Search for the cell housing the specified text and yield its [X, Y] center coordinate. 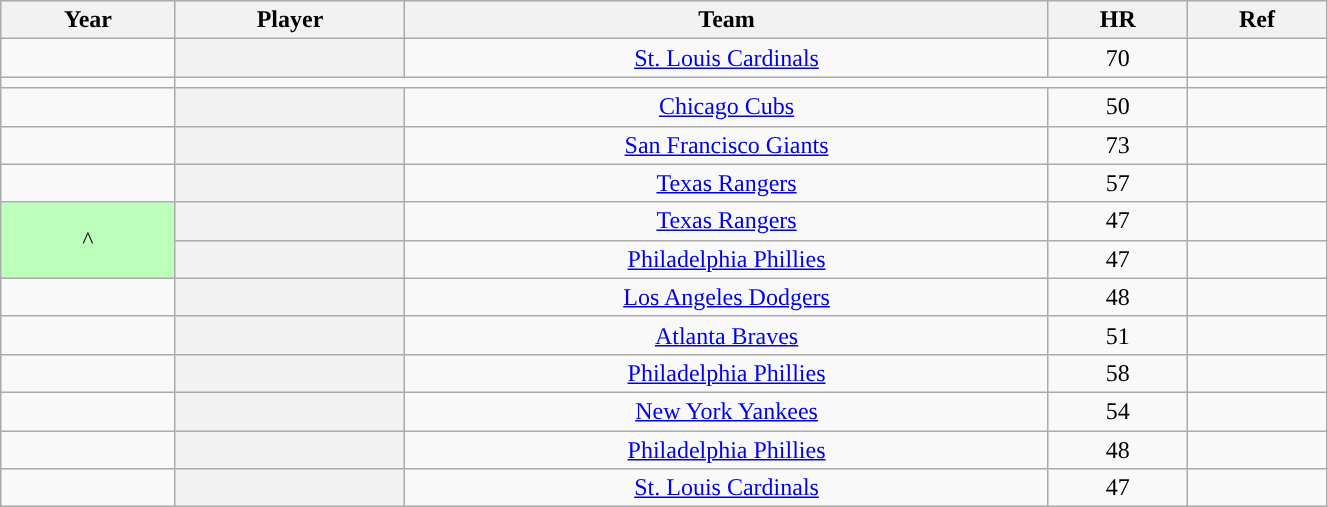
Chicago Cubs [726, 107]
HR [1118, 20]
Ref [1256, 20]
Los Angeles Dodgers [726, 297]
Player [290, 20]
Atlanta Braves [726, 335]
54 [1118, 411]
73 [1118, 145]
Year [88, 20]
51 [1118, 335]
70 [1118, 58]
Team [726, 20]
New York Yankees [726, 411]
57 [1118, 183]
San Francisco Giants [726, 145]
58 [1118, 373]
50 [1118, 107]
^ [88, 240]
